Capture the cell that displays the provided text and extract its [X, Y] central coordinate. 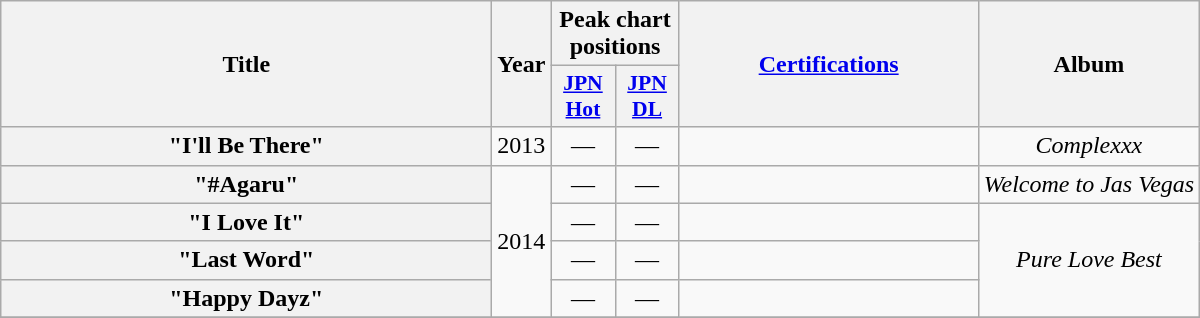
Year [522, 64]
2013 [522, 146]
"Happy Dayz" [246, 298]
JPNHot [583, 96]
Title [246, 64]
"I Love It" [246, 222]
2014 [522, 241]
Pure Love Best [1088, 260]
Certifications [828, 64]
"Last Word" [246, 260]
Album [1088, 64]
"#Agaru" [246, 184]
"I'll Be There" [246, 146]
Welcome to Jas Vegas [1088, 184]
Peak chart positions [615, 34]
Complexxx [1088, 146]
JPNDL [647, 96]
